Determine the [X, Y] coordinate at the center of the cell enclosing the given text.  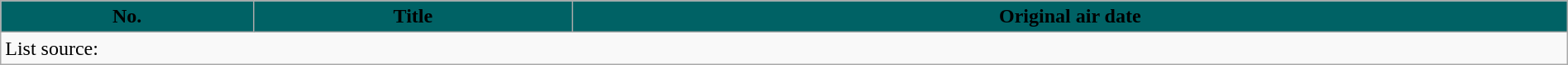
List source: [784, 48]
No. [127, 17]
Original air date [1070, 17]
Title [413, 17]
